Identify which cell holds the provided text, then report its (X, Y) central coordinate. 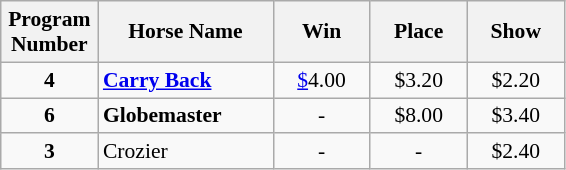
$2.40 (516, 152)
Globemaster (186, 116)
$3.20 (418, 80)
$8.00 (418, 116)
$3.40 (516, 116)
$2.20 (516, 80)
Carry Back (186, 80)
Win (322, 32)
$4.00 (322, 80)
4 (50, 80)
Place (418, 32)
6 (50, 116)
3 (50, 152)
Program Number (50, 32)
Show (516, 32)
Horse Name (186, 32)
Crozier (186, 152)
